Determine the (X, Y) coordinate at the center of the cell enclosing the given text.  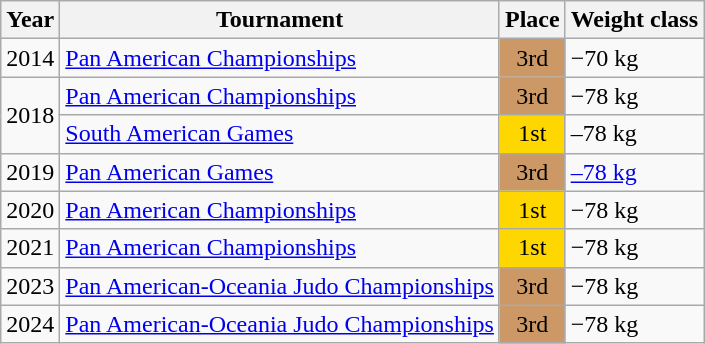
−70 kg (634, 58)
2024 (30, 324)
Place (532, 20)
Weight class (634, 20)
2023 (30, 286)
2021 (30, 248)
Tournament (280, 20)
2018 (30, 115)
Pan American Games (280, 172)
South American Games (280, 134)
2014 (30, 58)
Year (30, 20)
2019 (30, 172)
2020 (30, 210)
